Return (x, y) of the center of cell containing provided text 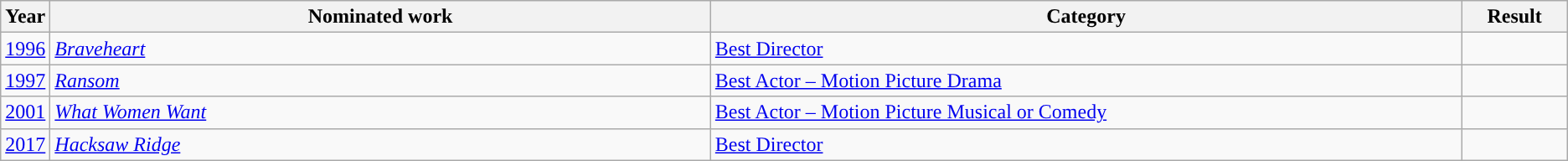
Best Actor – Motion Picture Musical or Comedy (1086, 112)
Hacksaw Ridge (380, 144)
2017 (25, 144)
Ransom (380, 80)
Best Actor – Motion Picture Drama (1086, 80)
1997 (25, 80)
Result (1514, 17)
Braveheart (380, 49)
Category (1086, 17)
Year (25, 17)
What Women Want (380, 112)
2001 (25, 112)
Nominated work (380, 17)
1996 (25, 49)
